Search for the cell housing the specified text and yield its (x, y) center coordinate. 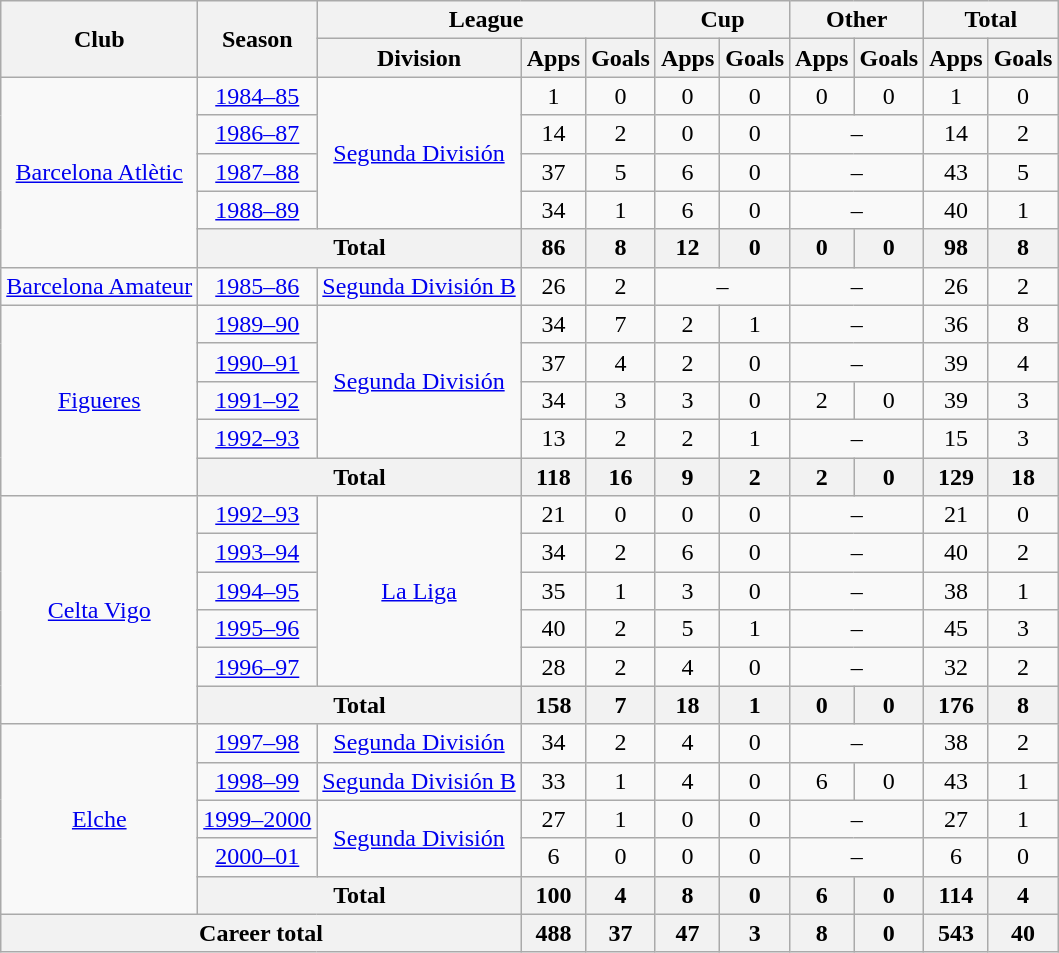
1999–2000 (258, 819)
1987–88 (258, 172)
1984–85 (258, 96)
Celta Vigo (100, 610)
9 (687, 477)
1985–86 (258, 286)
1989–90 (258, 324)
1995–96 (258, 629)
543 (956, 933)
35 (553, 591)
488 (553, 933)
176 (956, 705)
Barcelona Amateur (100, 286)
1994–95 (258, 591)
114 (956, 895)
Barcelona Atlètic (100, 172)
12 (687, 248)
45 (956, 629)
13 (553, 438)
League (486, 20)
129 (956, 477)
Elche (100, 819)
1990–91 (258, 362)
Other (857, 20)
15 (956, 438)
118 (553, 477)
100 (553, 895)
1996–97 (258, 667)
Career total (261, 933)
158 (553, 705)
98 (956, 248)
86 (553, 248)
2000–01 (258, 857)
33 (553, 781)
Season (258, 39)
28 (553, 667)
1988–89 (258, 210)
Figueres (100, 400)
Club (100, 39)
32 (956, 667)
1986–87 (258, 134)
36 (956, 324)
1991–92 (258, 400)
La Liga (419, 591)
1997–98 (258, 743)
1993–94 (258, 553)
16 (621, 477)
Division (419, 58)
47 (687, 933)
1998–99 (258, 781)
Cup (722, 20)
